Capture the cell that displays the provided text and extract its (x, y) central coordinate. 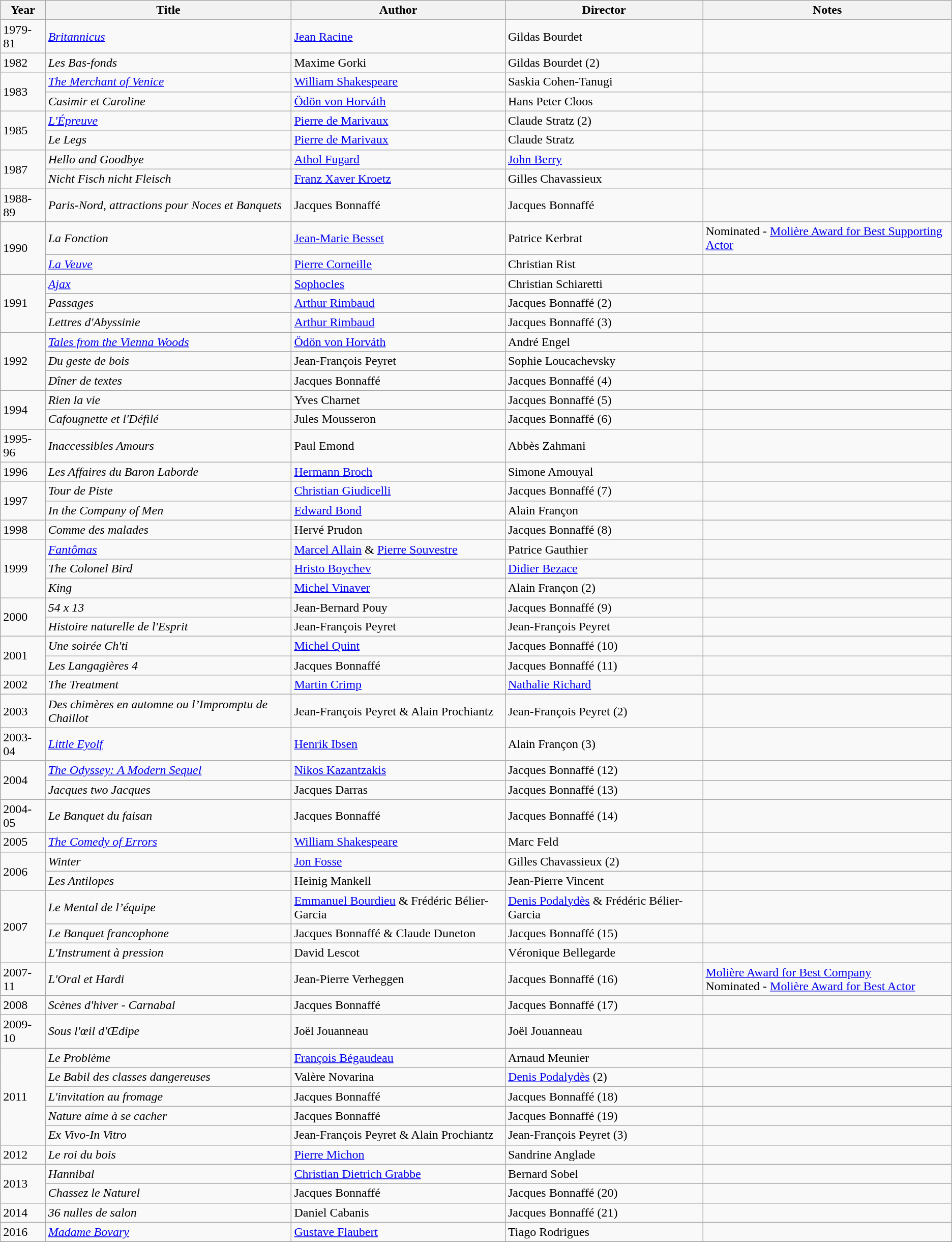
Pierre Corneille (399, 264)
Les Antilopes (168, 881)
Edward Bond (399, 510)
Jacques Bonnaffé & Claude Duneton (399, 933)
Jean-Pierre Verheggen (399, 979)
Sous l'œil d'Œdipe (168, 1032)
Véronique Bellegarde (604, 952)
Jacques Bonnaffé (11) (604, 666)
L'Oral et Hardi (168, 979)
Le Legs (168, 140)
Sandrine Anglade (604, 1154)
1991 (23, 303)
Gildas Bourdet (2) (604, 63)
2001 (23, 656)
2011 (23, 1096)
Jean-Bernard Pouy (399, 607)
André Engel (604, 342)
Hannibal (168, 1174)
Emmanuel Bourdieu & Frédéric Bélier-Garcia (399, 907)
Marc Feld (604, 842)
Nicht Fisch nicht Fleisch (168, 179)
Jean-François Peyret (2) (604, 711)
Heinig Mankell (399, 881)
2008 (23, 1005)
Dîner de textes (168, 381)
2013 (23, 1183)
François Bégaudeau (399, 1058)
Paris-Nord, attractions pour Noces et Banquets (168, 205)
Jean Racine (399, 37)
Le Banquet francophone (168, 933)
Nature aime à se cacher (168, 1116)
Christian Giudicelli (399, 491)
2004-05 (23, 816)
Jacques Bonnaffé (16) (604, 979)
Jacques Bonnaffé (13) (604, 790)
Notes (827, 10)
1992 (23, 361)
1996 (23, 472)
Alain Françon (604, 510)
Jacques Bonnaffé (18) (604, 1096)
Lettres d'Abyssinie (168, 323)
Arnaud Meunier (604, 1058)
Jon Fosse (399, 861)
Little Eyolf (168, 744)
Jacques Bonnaffé (15) (604, 933)
Jean-François Peyret (3) (604, 1135)
Jacques Bonnaffé (20) (604, 1193)
1988-89 (23, 205)
1985 (23, 130)
Jacques Bonnaffé (19) (604, 1116)
Le Problème (168, 1058)
2007 (23, 926)
Les Affaires du Baron Laborde (168, 472)
Year (23, 10)
The Merchant of Venice (168, 82)
In the Company of Men (168, 510)
2002 (23, 685)
Denis Podalydès & Frédéric Bélier-Garcia (604, 907)
Bernard Sobel (604, 1174)
Le Babil des classes dangereuses (168, 1077)
1997 (23, 501)
Claude Stratz (2) (604, 121)
Gilles Chavassieux (604, 179)
Jacques Bonnaffé (8) (604, 530)
2003-04 (23, 744)
Director (604, 10)
Nominated - Molière Award for Best Supporting Actor (827, 238)
2003 (23, 711)
La Veuve (168, 264)
2012 (23, 1154)
Jacques Bonnaffé (12) (604, 770)
Maxime Gorki (399, 63)
La Fonction (168, 238)
Abbès Zahmani (604, 446)
Hervé Prudon (399, 530)
Saskia Cohen-Tanugi (604, 82)
Denis Podalydès (2) (604, 1077)
Britannicus (168, 37)
Molière Award for Best CompanyNominated - Molière Award for Best Actor (827, 979)
Franz Xaver Kroetz (399, 179)
Michel Quint (399, 646)
Nathalie Richard (604, 685)
John Berry (604, 159)
Nikos Kazantzakis (399, 770)
Daniel Cabanis (399, 1212)
Gilles Chavassieux (2) (604, 861)
The Colonel Bird (168, 568)
Rien la vie (168, 400)
Ex Vivo-In Vitro (168, 1135)
Didier Bezace (604, 568)
54 x 13 (168, 607)
1990 (23, 247)
Jean-Pierre Vincent (604, 881)
Comme des malades (168, 530)
Yves Charnet (399, 400)
Jacques Bonnaffé (5) (604, 400)
Christian Schiaretti (604, 283)
The Comedy of Errors (168, 842)
Les Langagières 4 (168, 666)
Sophie Loucachevsky (604, 361)
Gildas Bourdet (604, 37)
Hermann Broch (399, 472)
Jacques Bonnaffé (4) (604, 381)
Hello and Goodbye (168, 159)
Henrik Ibsen (399, 744)
Title (168, 10)
Inaccessibles Amours (168, 446)
Michel Vinaver (399, 588)
2006 (23, 871)
1983 (23, 92)
1994 (23, 410)
The Treatment (168, 685)
2000 (23, 617)
Jacques Bonnaffé (17) (604, 1005)
Simone Amouyal (604, 472)
Cafougnette et l'Défilé (168, 419)
2014 (23, 1212)
Pierre Michon (399, 1154)
Hristo Boychev (399, 568)
Jacques Bonnaffé (2) (604, 303)
2007-11 (23, 979)
Sophocles (399, 283)
1999 (23, 568)
Madame Bovary (168, 1232)
1979-81 (23, 37)
Passages (168, 303)
Du geste de bois (168, 361)
Patrice Kerbrat (604, 238)
Gustave Flaubert (399, 1232)
1987 (23, 169)
Alain Françon (3) (604, 744)
Author (399, 10)
Patrice Gauthier (604, 549)
Le Banquet du faisan (168, 816)
Jacques Bonnaffé (21) (604, 1212)
David Lescot (399, 952)
Ajax (168, 283)
Le Mental de l’équipe (168, 907)
Winter (168, 861)
King (168, 588)
Le roi du bois (168, 1154)
Christian Dietrich Grabbe (399, 1174)
1998 (23, 530)
Jean-Marie Besset (399, 238)
Jules Mousseron (399, 419)
Jacques Bonnaffé (10) (604, 646)
Christian Rist (604, 264)
Tiago Rodrigues (604, 1232)
2005 (23, 842)
L'Épreuve (168, 121)
Les Bas-fonds (168, 63)
Casimir et Caroline (168, 101)
Une soirée Ch'ti (168, 646)
Paul Emond (399, 446)
Tales from the Vienna Woods (168, 342)
1982 (23, 63)
1995-96 (23, 446)
Valère Novarina (399, 1077)
36 nulles de salon (168, 1212)
2016 (23, 1232)
Alain Françon (2) (604, 588)
2009-10 (23, 1032)
Athol Fugard (399, 159)
Chassez le Naturel (168, 1193)
Fantômas (168, 549)
Scènes d'hiver - Carnabal (168, 1005)
The Odyssey: A Modern Sequel (168, 770)
Jacques Bonnaffé (3) (604, 323)
Tour de Piste (168, 491)
Martin Crimp (399, 685)
Jacques two Jacques (168, 790)
Jacques Bonnaffé (14) (604, 816)
L'Instrument à pression (168, 952)
Hans Peter Cloos (604, 101)
2004 (23, 780)
Jacques Bonnaffé (6) (604, 419)
Jacques Bonnaffé (7) (604, 491)
Claude Stratz (604, 140)
Jacques Bonnaffé (9) (604, 607)
Des chimères en automne ou l’Impromptu de Chaillot (168, 711)
Jacques Darras (399, 790)
Marcel Allain & Pierre Souvestre (399, 549)
Histoire naturelle de l'Esprit (168, 627)
L'invitation au fromage (168, 1096)
